Pinpoint the cell where the given text exists, returning its [X, Y] midpoint coordinate. 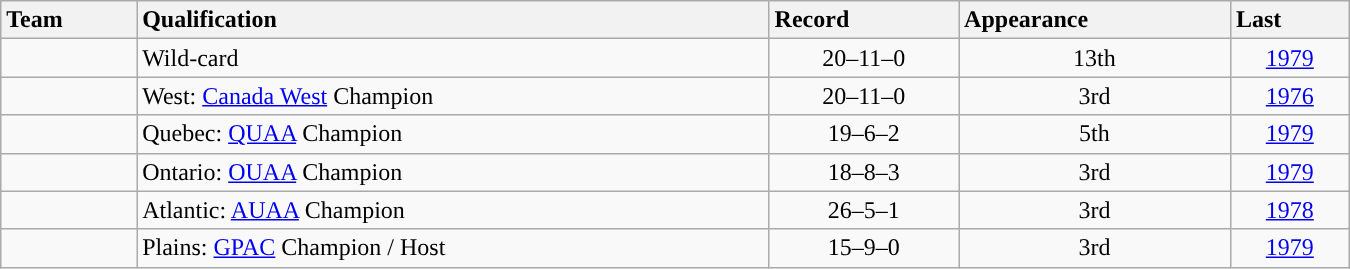
Wild-card [453, 58]
Last [1290, 20]
26–5–1 [864, 210]
Ontario: OUAA Champion [453, 172]
Plains: GPAC Champion / Host [453, 248]
1976 [1290, 96]
15–9–0 [864, 248]
5th [1095, 134]
Record [864, 20]
19–6–2 [864, 134]
13th [1095, 58]
18–8–3 [864, 172]
Quebec: QUAA Champion [453, 134]
West: Canada West Champion [453, 96]
1978 [1290, 210]
Atlantic: AUAA Champion [453, 210]
Appearance [1095, 20]
Qualification [453, 20]
Team [69, 20]
